Capture the cell that displays the provided text and extract its [X, Y] central coordinate. 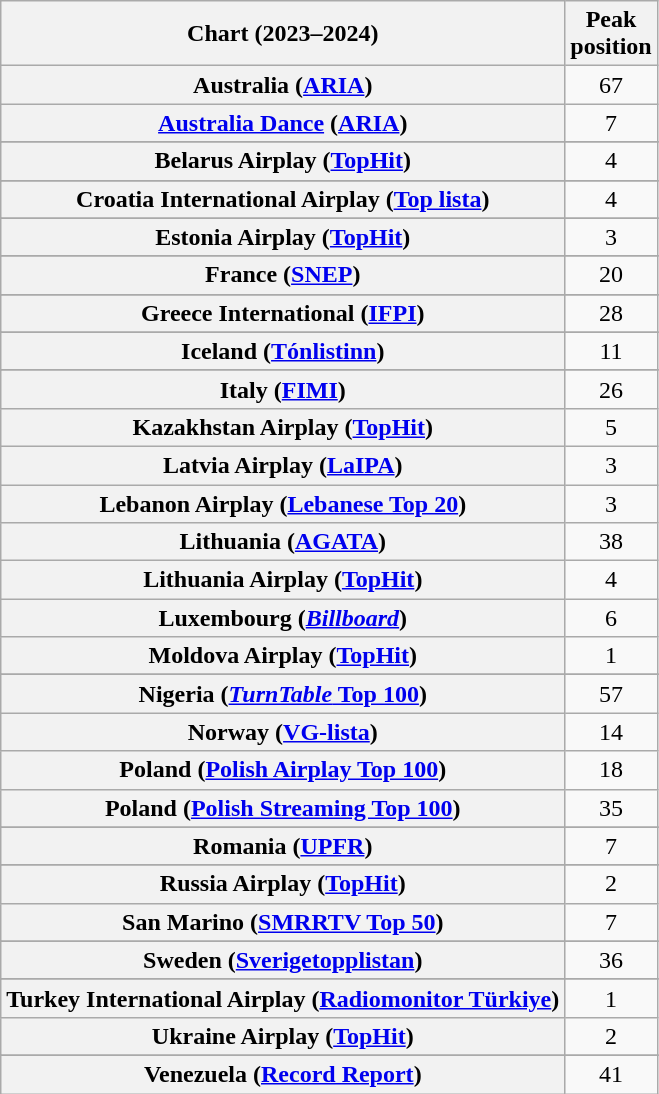
Lithuania (AGATA) [283, 542]
Italy (FIMI) [283, 389]
Estonia Airplay (TopHit) [283, 237]
Belarus Airplay (TopHit) [283, 161]
Venezuela (Record Report) [283, 1074]
26 [611, 389]
Croatia International Airplay (Top lista) [283, 199]
Romania (UPFR) [283, 846]
5 [611, 427]
Russia Airplay (TopHit) [283, 884]
Peakposition [611, 34]
Lebanon Airplay (Lebanese Top 20) [283, 503]
Norway (VG-lista) [283, 732]
Greece International (IFPI) [283, 313]
France (SNEP) [283, 275]
14 [611, 732]
41 [611, 1074]
Luxembourg (Billboard) [283, 618]
57 [611, 694]
Australia Dance (ARIA) [283, 123]
36 [611, 960]
Iceland (Tónlistinn) [283, 351]
Moldova Airplay (TopHit) [283, 656]
Kazakhstan Airplay (TopHit) [283, 427]
38 [611, 542]
20 [611, 275]
Australia (ARIA) [283, 85]
Nigeria (TurnTable Top 100) [283, 694]
35 [611, 808]
18 [611, 770]
Latvia Airplay (LaIPA) [283, 465]
67 [611, 85]
6 [611, 618]
11 [611, 351]
Turkey International Airplay (Radiomonitor Türkiye) [283, 998]
28 [611, 313]
Chart (2023–2024) [283, 34]
Poland (Polish Airplay Top 100) [283, 770]
Sweden (Sverigetopplistan) [283, 960]
Lithuania Airplay (TopHit) [283, 580]
Ukraine Airplay (TopHit) [283, 1036]
Poland (Polish Streaming Top 100) [283, 808]
San Marino (SMRRTV Top 50) [283, 922]
